Extract the (x, y) coordinate from the center of the cell holding the provided text.  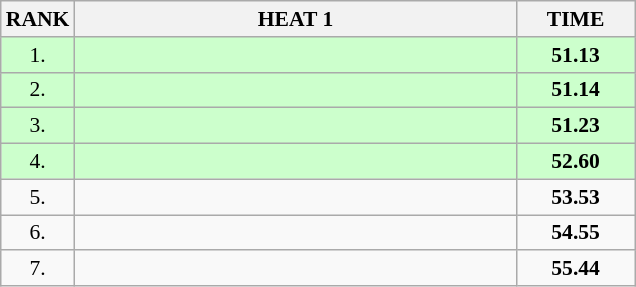
RANK (38, 19)
HEAT 1 (295, 19)
51.13 (576, 55)
51.14 (576, 90)
54.55 (576, 233)
52.60 (576, 162)
TIME (576, 19)
7. (38, 269)
6. (38, 233)
5. (38, 197)
55.44 (576, 269)
2. (38, 90)
3. (38, 126)
4. (38, 162)
53.53 (576, 197)
1. (38, 55)
51.23 (576, 126)
